From the cell containing the given text, extract its center point as [X, Y] coordinate. 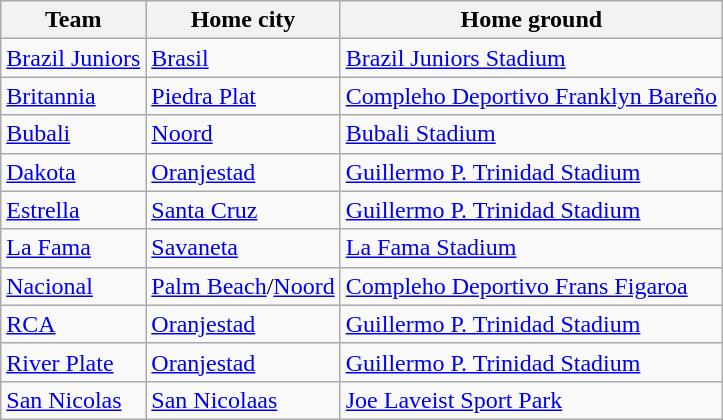
Home ground [531, 20]
San Nicolas [74, 400]
Piedra Plat [243, 96]
Estrella [74, 210]
Compleho Deportivo Frans Figaroa [531, 286]
Compleho Deportivo Franklyn Bareño [531, 96]
Santa Cruz [243, 210]
Bubali Stadium [531, 134]
Brazil Juniors [74, 58]
RCA [74, 324]
Noord [243, 134]
Savaneta [243, 248]
Bubali [74, 134]
La Fama [74, 248]
San Nicolaas [243, 400]
La Fama Stadium [531, 248]
Team [74, 20]
Palm Beach/Noord [243, 286]
Joe Laveist Sport Park [531, 400]
Home city [243, 20]
Brazil Juniors Stadium [531, 58]
Dakota [74, 172]
River Plate [74, 362]
Britannia [74, 96]
Nacional [74, 286]
Brasil [243, 58]
